Return the (X, Y) coordinate for the center point of the cell that contains the specified text.  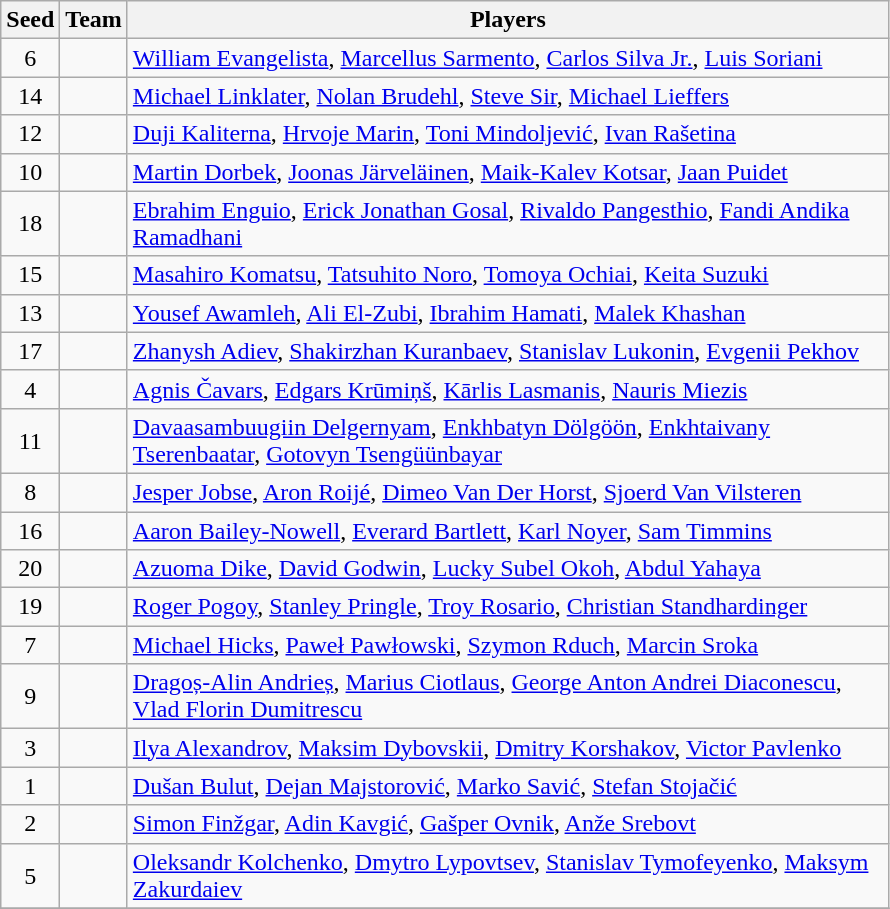
Michael Hicks, Paweł Pawłowski, Szymon Rduch, Marcin Sroka (508, 645)
Davaasambuugiin Delgernyam, Enkhbatyn Dölgöön, Enkhtaivany Tserenbaatar, Gotovyn Tsengüünbayar (508, 440)
Yousef Awamleh, Ali El-Zubi, Ibrahim Hamati, Malek Khashan (508, 313)
18 (30, 224)
1 (30, 786)
19 (30, 607)
Roger Pogoy, Stanley Pringle, Troy Rosario, Christian Standhardinger (508, 607)
Team (94, 20)
Ebrahim Enguio, Erick Jonathan Gosal, Rivaldo Pangesthio, Fandi Andika Ramadhani (508, 224)
12 (30, 134)
Masahiro Komatsu, Tatsuhito Noro, Tomoya Ochiai, Keita Suzuki (508, 275)
Duji Kaliterna, Hrvoje Marin, Toni Mindoljević, Ivan Rašetina (508, 134)
8 (30, 492)
Ilya Alexandrov, Maksim Dybovskii, Dmitry Korshakov, Victor Pavlenko (508, 748)
16 (30, 531)
10 (30, 172)
15 (30, 275)
13 (30, 313)
14 (30, 96)
Seed (30, 20)
Aaron Bailey-Nowell, Everard Bartlett, Karl Noyer, Sam Timmins (508, 531)
William Evangelista, Marcellus Sarmento, Carlos Silva Jr., Luis Soriani (508, 58)
Dragoș-Alin Andrieș, Marius Ciotlaus, George Anton Andrei Diaconescu, Vlad Florin Dumitrescu (508, 696)
2 (30, 824)
Azuoma Dike, David Godwin, Lucky Subel Okoh, Abdul Yahaya (508, 569)
3 (30, 748)
Martin Dorbek, Joonas Järveläinen, Maik-Kalev Kotsar, Jaan Puidet (508, 172)
Zhanysh Adiev, Shakirzhan Kuranbaev, Stanislav Lukonin, Evgenii Pekhov (508, 351)
7 (30, 645)
Oleksandr Kolchenko, Dmytro Lypovtsev, Stanislav Tymofeyenko, Maksym Zakurdaiev (508, 876)
Jesper Jobse, Aron Roijé, Dimeo Van Der Horst, Sjoerd Van Vilsteren (508, 492)
Agnis Čavars, Edgars Krūmiņš, Kārlis Lasmanis, Nauris Miezis (508, 389)
6 (30, 58)
4 (30, 389)
20 (30, 569)
Players (508, 20)
Dušan Bulut, Dejan Majstorović, Marko Savić, Stefan Stojačić (508, 786)
5 (30, 876)
Michael Linklater, Nolan Brudehl, Steve Sir, Michael Lieffers (508, 96)
11 (30, 440)
17 (30, 351)
Simon Finžgar, Adin Kavgić, Gašper Ovnik, Anže Srebovt (508, 824)
9 (30, 696)
